Scan for the cell matching the given text and deliver its (X, Y) coordinate at center. 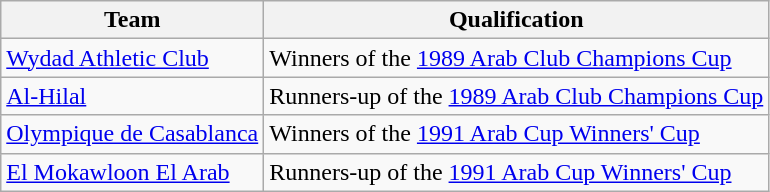
Wydad Athletic Club (132, 58)
El Mokawloon El Arab (132, 172)
Qualification (516, 20)
Team (132, 20)
Runners-up of the 1991 Arab Cup Winners' Cup (516, 172)
Runners-up of the 1989 Arab Club Champions Cup (516, 96)
Winners of the 1991 Arab Cup Winners' Cup (516, 134)
Al-Hilal (132, 96)
Winners of the 1989 Arab Club Champions Cup (516, 58)
Olympique de Casablanca (132, 134)
